Identify which cell holds the provided text, then report its [x, y] central coordinate. 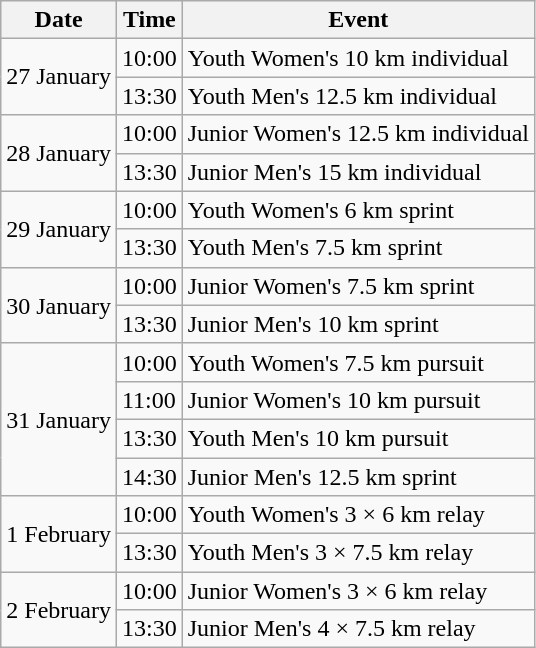
Junior Women's 3 × 6 km relay [358, 591]
27 January [59, 77]
Youth Men's 10 km pursuit [358, 438]
28 January [59, 153]
Junior Men's 4 × 7.5 km relay [358, 629]
Junior Women's 10 km pursuit [358, 400]
30 January [59, 305]
Youth Men's 7.5 km sprint [358, 248]
Junior Men's 12.5 km sprint [358, 477]
Youth Men's 12.5 km individual [358, 96]
Youth Men's 3 × 7.5 km relay [358, 553]
11:00 [149, 400]
2 February [59, 610]
Youth Women's 7.5 km pursuit [358, 362]
29 January [59, 229]
Youth Women's 10 km individual [358, 58]
Date [59, 20]
Junior Men's 15 km individual [358, 172]
Junior Women's 12.5 km individual [358, 134]
31 January [59, 419]
Youth Women's 6 km sprint [358, 210]
Event [358, 20]
Youth Women's 3 × 6 km relay [358, 515]
Time [149, 20]
Junior Women's 7.5 km sprint [358, 286]
1 February [59, 534]
14:30 [149, 477]
Junior Men's 10 km sprint [358, 324]
